Scan for the cell matching the given text and deliver its (X, Y) coordinate at center. 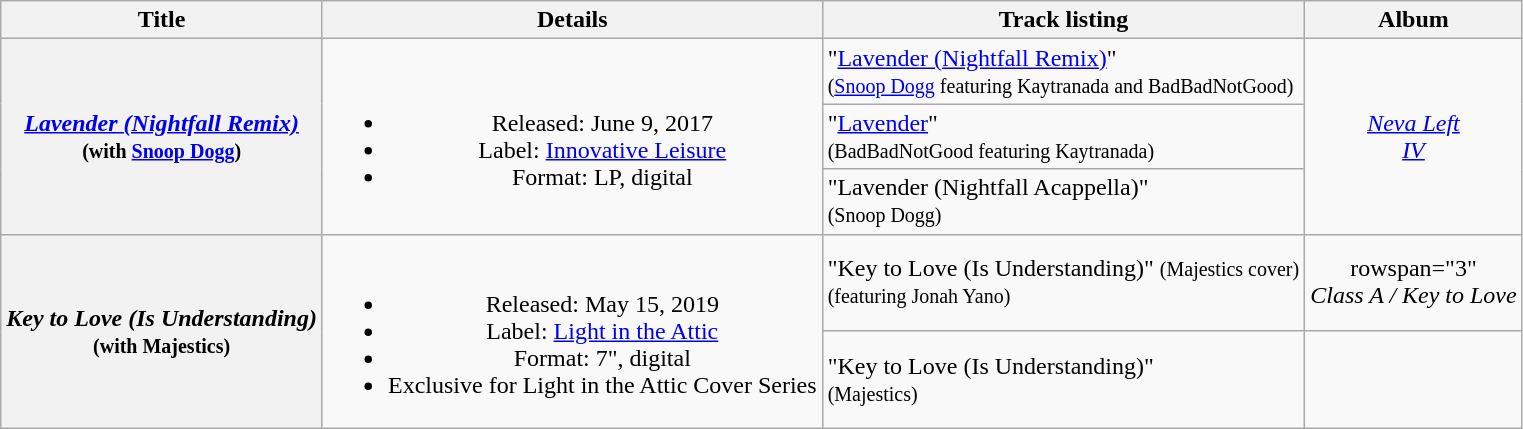
"Lavender"(BadBadNotGood featuring Kaytranada) (1064, 136)
Released: May 15, 2019Label: Light in the AtticFormat: 7", digitalExclusive for Light in the Attic Cover Series (572, 331)
Key to Love (Is Understanding)(with Majestics) (162, 331)
"Lavender (Nightfall Remix)"(Snoop Dogg featuring Kaytranada and BadBadNotGood) (1064, 72)
Neva LeftIV (1414, 136)
"Lavender (Nightfall Acappella)"(Snoop Dogg) (1064, 202)
Details (572, 20)
Title (162, 20)
"Key to Love (Is Understanding)"(Majestics) (1064, 380)
"Key to Love (Is Understanding)" (Majestics cover)(featuring Jonah Yano) (1064, 282)
Track listing (1064, 20)
Album (1414, 20)
Lavender (Nightfall Remix)(with Snoop Dogg) (162, 136)
Released: June 9, 2017Label: Innovative LeisureFormat: LP, digital (572, 136)
rowspan="3" Class A / Key to Love (1414, 282)
